For the text-containing cell, return its midpoint in [X, Y] coordinate format. 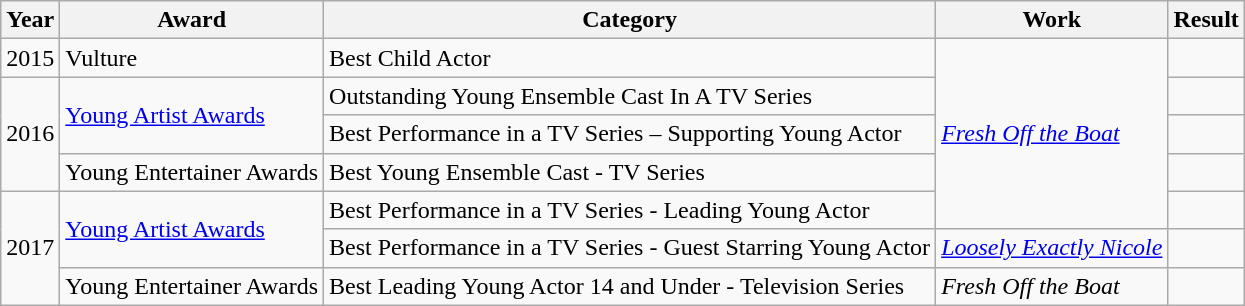
Best Leading Young Actor 14 and Under - Television Series [630, 286]
Best Performance in a TV Series - Guest Starring Young Actor [630, 248]
Award [192, 20]
Outstanding Young Ensemble Cast In A TV Series [630, 96]
Best Child Actor [630, 58]
2015 [30, 58]
Loosely Exactly Nicole [1052, 248]
2017 [30, 248]
2016 [30, 134]
Vulture [192, 58]
Best Young Ensemble Cast - TV Series [630, 172]
Work [1052, 20]
Year [30, 20]
Best Performance in a TV Series – Supporting Young Actor [630, 134]
Result [1206, 20]
Category [630, 20]
Best Performance in a TV Series - Leading Young Actor [630, 210]
